Output the [x, y] coordinate of the center of the cell containing the given text.  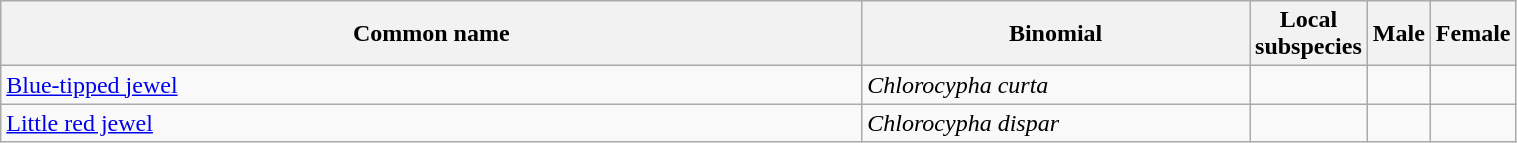
Common name [432, 34]
Little red jewel [432, 123]
Chlorocypha dispar [1056, 123]
Female [1473, 34]
Chlorocypha curta [1056, 85]
Binomial [1056, 34]
Male [1398, 34]
Local subspecies [1309, 34]
Blue-tipped jewel [432, 85]
